Search for the cell housing the specified text and yield its (X, Y) center coordinate. 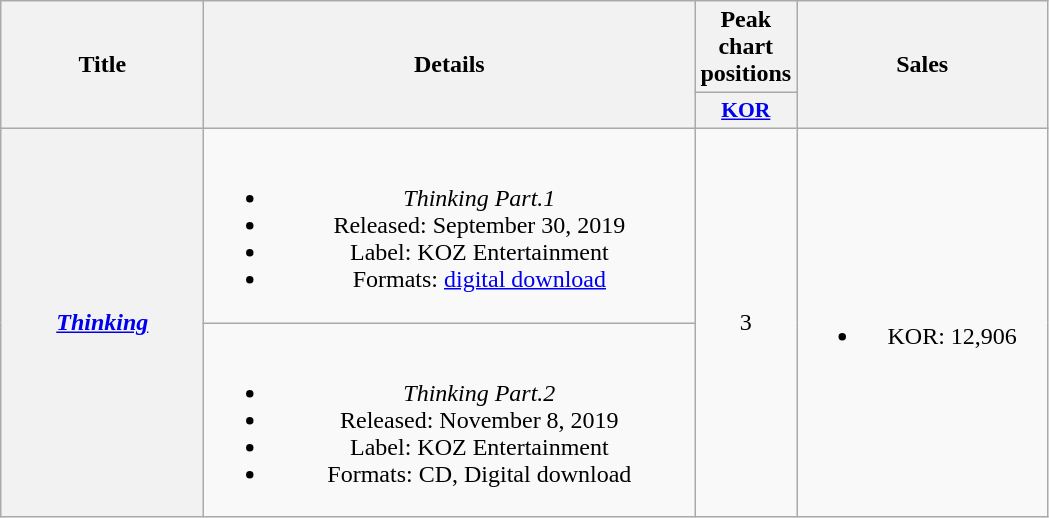
3 (746, 322)
Title (102, 65)
KOR (746, 111)
KOR: 12,906 (922, 322)
Details (450, 65)
Thinking Part.1Released: September 30, 2019Label: KOZ EntertainmentFormats: digital download (450, 225)
Thinking (102, 322)
Sales (922, 65)
Peak chart positions (746, 47)
Thinking Part.2Released: November 8, 2019Label: KOZ EntertainmentFormats: CD, Digital download (450, 419)
